Provide the (X, Y) coordinate of the cell's center where the given text is located.  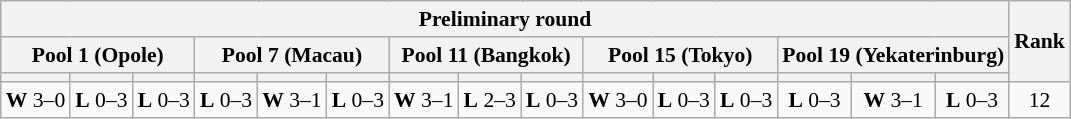
Rank (1040, 42)
Pool 1 (Opole) (98, 55)
Pool 11 (Bangkok) (486, 55)
Pool 15 (Tokyo) (680, 55)
Pool 19 (Yekaterinburg) (893, 55)
12 (1040, 101)
Preliminary round (505, 19)
L 2–3 (490, 101)
Pool 7 (Macau) (292, 55)
